Pinpoint the cell where the given text exists, returning its (x, y) midpoint coordinate. 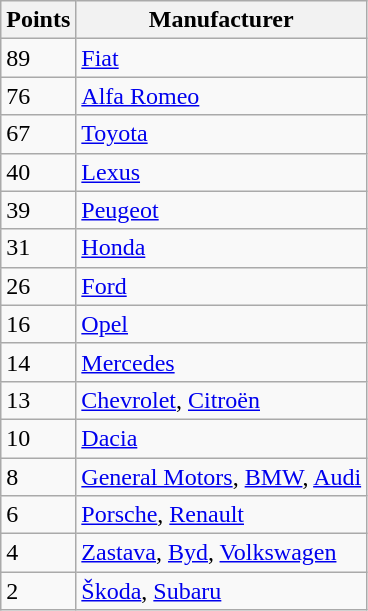
40 (38, 172)
Dacia (222, 438)
4 (38, 553)
67 (38, 134)
10 (38, 438)
Mercedes (222, 362)
89 (38, 58)
Alfa Romeo (222, 96)
2 (38, 591)
Lexus (222, 172)
Ford (222, 286)
Manufacturer (222, 20)
76 (38, 96)
Zastava, Byd, Volkswagen (222, 553)
8 (38, 477)
14 (38, 362)
6 (38, 515)
Fiat (222, 58)
39 (38, 210)
13 (38, 400)
Škoda, Subaru (222, 591)
Toyota (222, 134)
Chevrolet, Citroën (222, 400)
Points (38, 20)
Porsche, Renault (222, 515)
16 (38, 324)
31 (38, 248)
26 (38, 286)
Opel (222, 324)
General Motors, BMW, Audi (222, 477)
Honda (222, 248)
Peugeot (222, 210)
